Return [X, Y] of the center of cell containing provided text 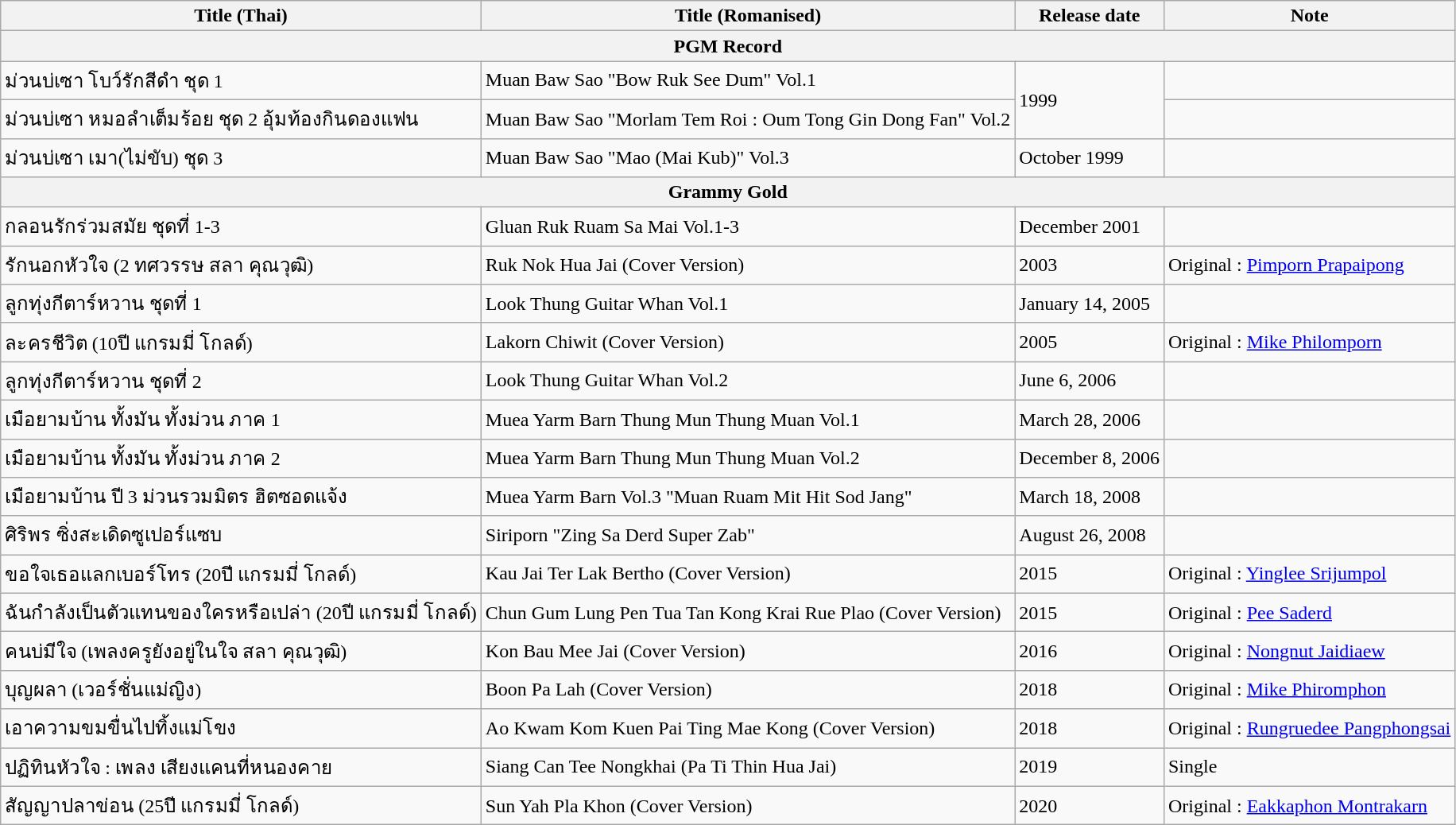
Lakorn Chiwit (Cover Version) [748, 342]
Original : Rungruedee Pangphongsai [1309, 728]
ปฏิทินหัวใจ : เพลง เสียงแคนที่หนองคาย [242, 766]
2020 [1090, 806]
Look Thung Guitar Whan Vol.2 [748, 382]
2005 [1090, 342]
2003 [1090, 265]
December 8, 2006 [1090, 458]
October 1999 [1090, 157]
Muan Baw Sao "Morlam Tem Roi : Oum Tong Gin Dong Fan" Vol.2 [748, 119]
Muea Yarm Barn Thung Mun Thung Muan Vol.2 [748, 458]
PGM Record [728, 46]
Original : Mike Philomporn [1309, 342]
เอาความขมขื่นไปทิ้งแม่โขง [242, 728]
Note [1309, 16]
Ruk Nok Hua Jai (Cover Version) [748, 265]
Original : Eakkaphon Montrakarn [1309, 806]
ศิริพร ซิ่งสะเดิดซูเปอร์แซบ [242, 536]
Original : Pee Saderd [1309, 612]
Title (Romanised) [748, 16]
รักนอกหัวใจ (2 ทศวรรษ สลา คุณวุฒิ) [242, 265]
เมือยามบ้าน ปี 3 ม่วนรวมมิตร ฮิตซอดแจ้ง [242, 498]
Original : Pimporn Prapaipong [1309, 265]
Single [1309, 766]
กลอนรักร่วมสมัย ชุดที่ 1-3 [242, 227]
Sun Yah Pla Khon (Cover Version) [748, 806]
Muan Baw Sao "Bow Ruk See Dum" Vol.1 [748, 81]
Muea Yarm Barn Vol.3 "Muan Ruam Mit Hit Sod Jang" [748, 498]
ลูกทุ่งกีตาร์หวาน ชุดที่ 2 [242, 382]
Title (Thai) [242, 16]
Look Thung Guitar Whan Vol.1 [748, 304]
2016 [1090, 652]
March 18, 2008 [1090, 498]
ม่วนบ่เซา หมอลำเต็มร้อย ชุด 2 อุ้มท้องกินดองแฟน [242, 119]
Gluan Ruk Ruam Sa Mai Vol.1-3 [748, 227]
Chun Gum Lung Pen Tua Tan Kong Krai Rue Plao (Cover Version) [748, 612]
Muea Yarm Barn Thung Mun Thung Muan Vol.1 [748, 420]
August 26, 2008 [1090, 536]
Release date [1090, 16]
June 6, 2006 [1090, 382]
Grammy Gold [728, 192]
Muan Baw Sao "Mao (Mai Kub)" Vol.3 [748, 157]
ม่วนบ่เซา โบว์รักสีดำ ชุด 1 [242, 81]
เมือยามบ้าน ทั้งมัน ทั้งม่วน ภาค 2 [242, 458]
ฉันกำลังเป็นตัวแทนของใครหรือเปล่า (20ปี แกรมมี่ โกลด์) [242, 612]
Original : Yinglee Srijumpol [1309, 574]
Ao Kwam Kom Kuen Pai Ting Mae Kong (Cover Version) [748, 728]
Siriporn "Zing Sa Derd Super Zab" [748, 536]
Kau Jai Ter Lak Bertho (Cover Version) [748, 574]
ม่วนบ่เซา เมา(ไม่ขับ) ชุด 3 [242, 157]
คนบ่มีใจ (เพลงครูยังอยู่ในใจ สลา คุณวุฒิ) [242, 652]
Siang Can Tee Nongkhai (Pa Ti Thin Hua Jai) [748, 766]
March 28, 2006 [1090, 420]
January 14, 2005 [1090, 304]
ขอใจเธอแลกเบอร์โทร (20ปี แกรมมี่ โกลด์) [242, 574]
สัญญาปลาข่อน (25ปี แกรมมี่ โกลด์) [242, 806]
Boon Pa Lah (Cover Version) [748, 690]
เมือยามบ้าน ทั้งมัน ทั้งม่วน ภาค 1 [242, 420]
Original : Nongnut Jaidiaew [1309, 652]
Kon Bau Mee Jai (Cover Version) [748, 652]
1999 [1090, 100]
December 2001 [1090, 227]
ละครชีวิต (10ปี แกรมมี่ โกลด์) [242, 342]
ลูกทุ่งกีตาร์หวาน ชุดที่ 1 [242, 304]
บุญผลา (เวอร์ชั่นแม่ญิง) [242, 690]
Original : Mike Phiromphon [1309, 690]
2019 [1090, 766]
